Scan for the cell matching the given text and deliver its [x, y] coordinate at center. 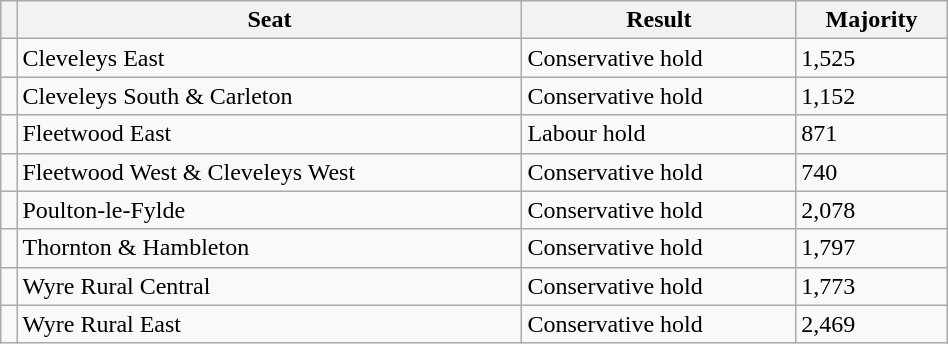
2,469 [872, 324]
871 [872, 134]
Cleveleys South & Carleton [270, 96]
Seat [270, 20]
740 [872, 172]
2,078 [872, 210]
Wyre Rural Central [270, 286]
Wyre Rural East [270, 324]
1,525 [872, 58]
Majority [872, 20]
1,797 [872, 248]
1,152 [872, 96]
1,773 [872, 286]
Poulton-le-Fylde [270, 210]
Cleveleys East [270, 58]
Fleetwood East [270, 134]
Labour hold [659, 134]
Thornton & Hambleton [270, 248]
Result [659, 20]
Fleetwood West & Cleveleys West [270, 172]
